Find where the given text appears and provide that cell's center as (X, Y) coordinate. 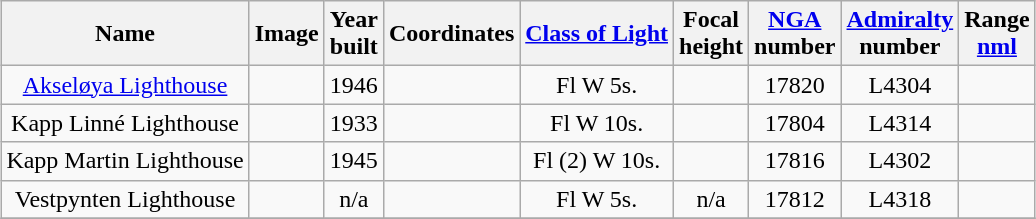
L4314 (900, 123)
1946 (354, 85)
Rangenml (997, 34)
Yearbuilt (354, 34)
Kapp Linné Lighthouse (125, 123)
Fl W 10s. (597, 123)
Akseløya Lighthouse (125, 85)
Image (286, 34)
Name (125, 34)
L4318 (900, 199)
Kapp Martin Lighthouse (125, 161)
17820 (795, 85)
1933 (354, 123)
L4302 (900, 161)
1945 (354, 161)
Admiraltynumber (900, 34)
Coordinates (451, 34)
17812 (795, 199)
L4304 (900, 85)
17804 (795, 123)
Focalheight (712, 34)
Class of Light (597, 34)
17816 (795, 161)
Fl (2) W 10s. (597, 161)
Vestpynten Lighthouse (125, 199)
NGAnumber (795, 34)
